Scan for the cell matching the given text and deliver its [X, Y] coordinate at center. 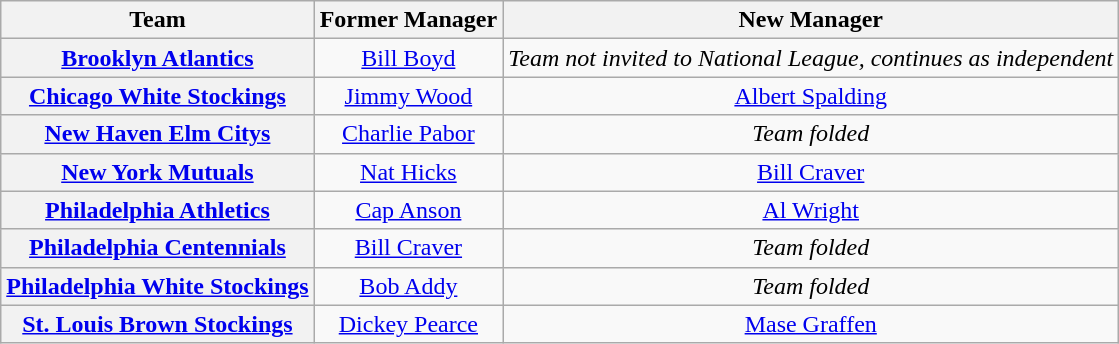
Team not invited to National League, continues as independent [811, 58]
Jimmy Wood [408, 96]
Chicago White Stockings [158, 96]
Former Manager [408, 20]
Charlie Pabor [408, 134]
Bob Addy [408, 286]
Brooklyn Atlantics [158, 58]
Nat Hicks [408, 172]
Mase Graffen [811, 324]
Al Wright [811, 210]
New York Mutuals [158, 172]
Philadelphia White Stockings [158, 286]
New Haven Elm Citys [158, 134]
Philadelphia Athletics [158, 210]
Bill Boyd [408, 58]
Albert Spalding [811, 96]
St. Louis Brown Stockings [158, 324]
New Manager [811, 20]
Cap Anson [408, 210]
Philadelphia Centennials [158, 248]
Dickey Pearce [408, 324]
Team [158, 20]
